Return (x, y) of the center of cell containing provided text 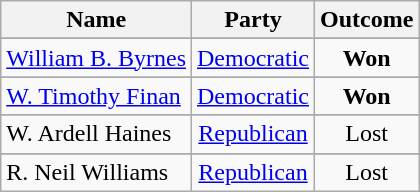
W. Ardell Haines (96, 134)
Name (96, 20)
W. Timothy Finan (96, 96)
R. Neil Williams (96, 172)
Outcome (367, 20)
William B. Byrnes (96, 58)
Party (254, 20)
